Capture the cell that displays the provided text and extract its (x, y) central coordinate. 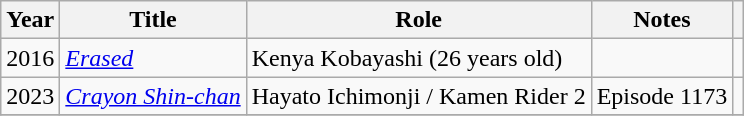
2016 (30, 58)
Kenya Kobayashi (26 years old) (418, 58)
Crayon Shin-chan (153, 96)
Role (418, 20)
Hayato Ichimonji / Kamen Rider 2 (418, 96)
2023 (30, 96)
Episode 1173 (662, 96)
Erased (153, 58)
Title (153, 20)
Notes (662, 20)
Year (30, 20)
